Detect which cell encompasses the target text, then output its [X, Y] center coordinate. 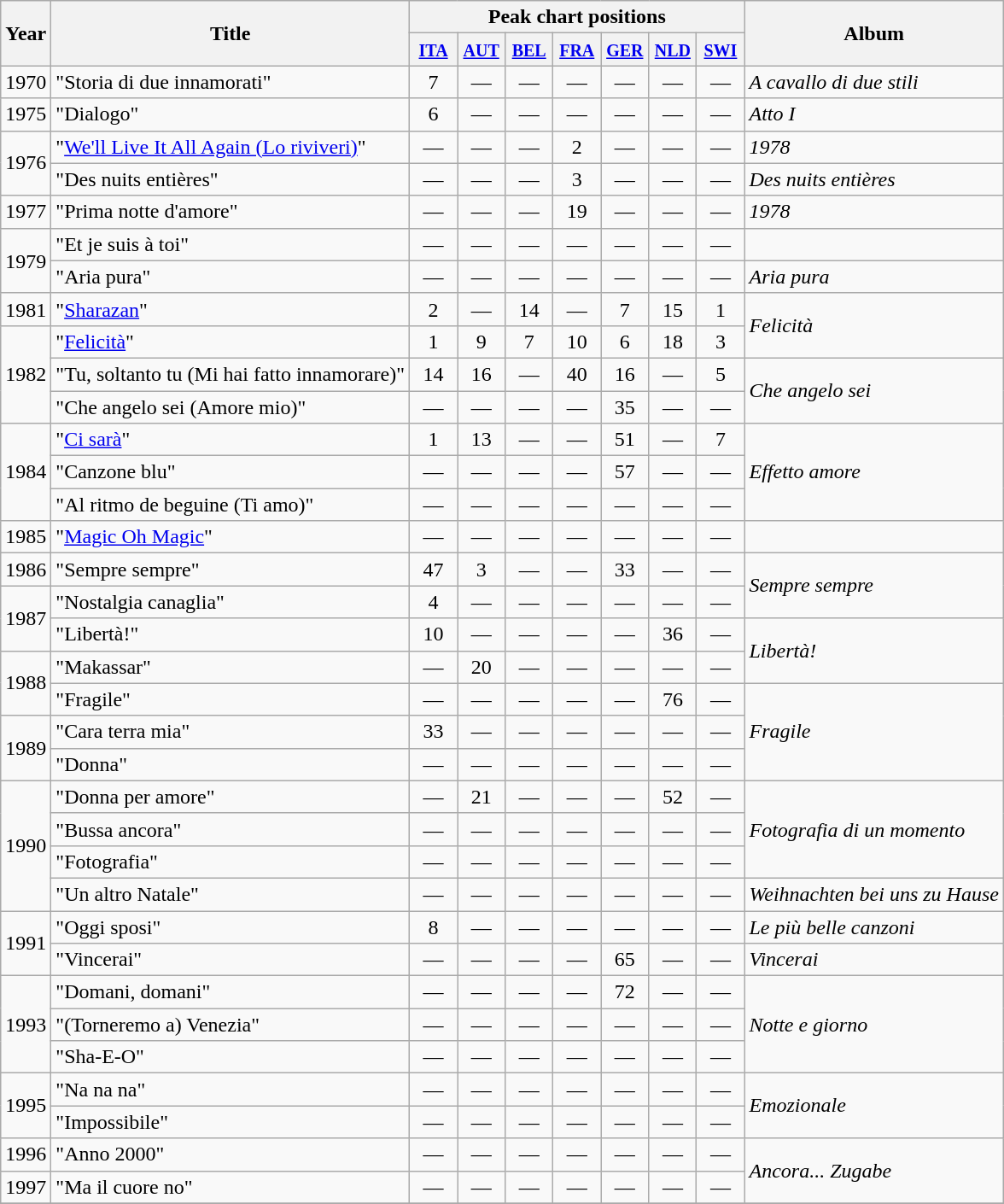
GER [625, 50]
"Na na na" [231, 1090]
21 [482, 797]
15 [673, 309]
57 [625, 472]
Fragile [874, 732]
35 [625, 407]
"Sharazan" [231, 309]
4 [434, 602]
FRA [577, 50]
"Aria pura" [231, 277]
1985 [26, 537]
"Prima notte d'amore" [231, 212]
"We'll Live It All Again (Lo riviveri)" [231, 147]
"Vincerai" [231, 960]
"Domani, domani" [231, 992]
"Impossibile" [231, 1122]
BEL [529, 50]
Peak chart positions [577, 17]
"Sha-E-O" [231, 1057]
"Donna per amore" [231, 797]
SWI [721, 50]
72 [625, 992]
65 [625, 960]
"Fragile" [231, 699]
"Ci sarà" [231, 440]
Title [231, 33]
NLD [673, 50]
9 [482, 342]
40 [577, 374]
"Che angelo sei (Amore mio)" [231, 407]
"Al ritmo de beguine (Ti amo)" [231, 505]
Atto I [874, 114]
1981 [26, 309]
ITA [434, 50]
1984 [26, 472]
1988 [26, 683]
36 [673, 634]
1976 [26, 163]
Weihnachten bei uns zu Hause [874, 894]
Ancora... Zugabe [874, 1171]
AUT [482, 50]
Des nuits entières [874, 179]
1970 [26, 82]
Sempre sempre [874, 586]
"(Torneremo a) Venezia" [231, 1025]
"Bussa ancora" [231, 829]
1986 [26, 570]
18 [673, 342]
"Makassar" [231, 667]
1979 [26, 260]
51 [625, 440]
13 [482, 440]
Notte e giorno [874, 1025]
Che angelo sei [874, 390]
1990 [26, 845]
"Tu, soltanto tu (Mi hai fatto innamorare)" [231, 374]
Felicità [874, 325]
1987 [26, 618]
1995 [26, 1106]
"Anno 2000" [231, 1154]
52 [673, 797]
"Libertà!" [231, 634]
"Magic Oh Magic" [231, 537]
Album [874, 33]
"Felicità" [231, 342]
Emozionale [874, 1106]
8 [434, 926]
Effetto amore [874, 472]
Libertà! [874, 651]
1993 [26, 1025]
19 [577, 212]
Fotografia di un momento [874, 829]
Year [26, 33]
5 [721, 374]
Vincerai [874, 960]
"Un altro Natale" [231, 894]
76 [673, 699]
"Fotografia" [231, 862]
1991 [26, 943]
"Ma il cuore no" [231, 1187]
"Des nuits entières" [231, 179]
"Storia di due innamorati" [231, 82]
1975 [26, 114]
Aria pura [874, 277]
"Dialogo" [231, 114]
"Donna" [231, 764]
1997 [26, 1187]
"Canzone blu" [231, 472]
"Nostalgia canaglia" [231, 602]
1977 [26, 212]
"Oggi sposi" [231, 926]
1982 [26, 374]
"Cara terra mia" [231, 732]
Le più belle canzoni [874, 926]
"Sempre sempre" [231, 570]
1996 [26, 1154]
47 [434, 570]
20 [482, 667]
A cavallo di due stili [874, 82]
"Et je suis à toi" [231, 244]
1989 [26, 748]
